Output the (X, Y) coordinate of the center of the cell containing the given text.  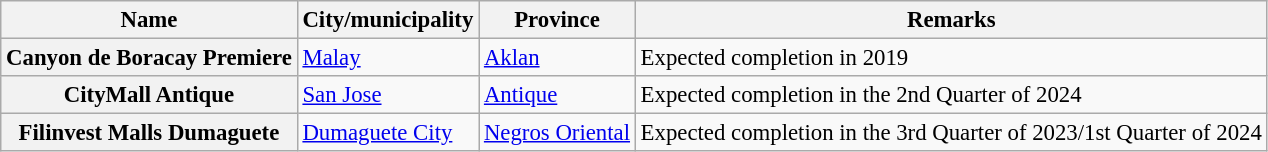
Antique (558, 95)
Filinvest Malls Dumaguete (149, 133)
Expected completion in the 3rd Quarter of 2023/1st Quarter of 2024 (951, 133)
San Jose (388, 95)
Expected completion in the 2nd Quarter of 2024 (951, 95)
Expected completion in 2019 (951, 58)
Province (558, 20)
Aklan (558, 58)
Dumaguete City (388, 133)
Name (149, 20)
Negros Oriental (558, 133)
Canyon de Boracay Premiere (149, 58)
Malay (388, 58)
City/municipality (388, 20)
CityMall Antique (149, 95)
Remarks (951, 20)
